Search for the cell housing the specified text and yield its (X, Y) center coordinate. 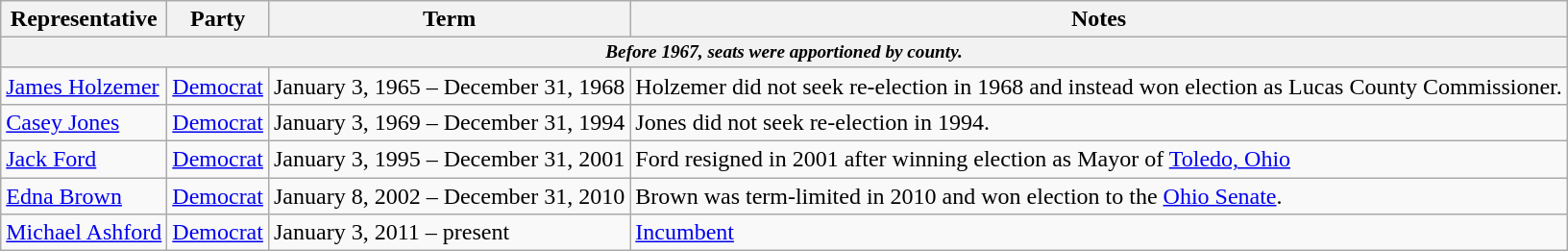
Incumbent (1099, 233)
Before 1967, seats were apportioned by county. (784, 53)
Ford resigned in 2001 after winning election as Mayor of Toledo, Ohio (1099, 160)
Brown was term-limited in 2010 and won election to the Ohio Senate. (1099, 196)
Casey Jones (85, 123)
January 3, 1965 – December 31, 1968 (449, 86)
January 8, 2002 – December 31, 2010 (449, 196)
Jack Ford (85, 160)
January 3, 1995 – December 31, 2001 (449, 160)
Term (449, 19)
Holzemer did not seek re-election in 1968 and instead won election as Lucas County Commissioner. (1099, 86)
Michael Ashford (85, 233)
Jones did not seek re-election in 1994. (1099, 123)
Party (218, 19)
James Holzemer (85, 86)
Representative (85, 19)
January 3, 1969 – December 31, 1994 (449, 123)
Notes (1099, 19)
Edna Brown (85, 196)
January 3, 2011 – present (449, 233)
